Provide the (x, y) coordinate of the cell's center where the given text is located.  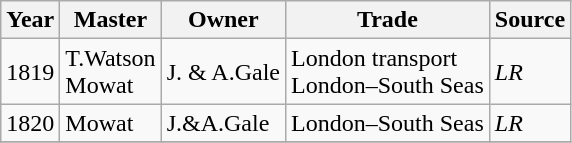
J.&A.Gale (223, 123)
1820 (30, 123)
Owner (223, 20)
1819 (30, 72)
Year (30, 20)
J. & A.Gale (223, 72)
Mowat (110, 123)
London transportLondon–South Seas (388, 72)
Trade (388, 20)
T.WatsonMowat (110, 72)
London–South Seas (388, 123)
Master (110, 20)
Source (530, 20)
